For the text-containing cell, return its midpoint in [X, Y] coordinate format. 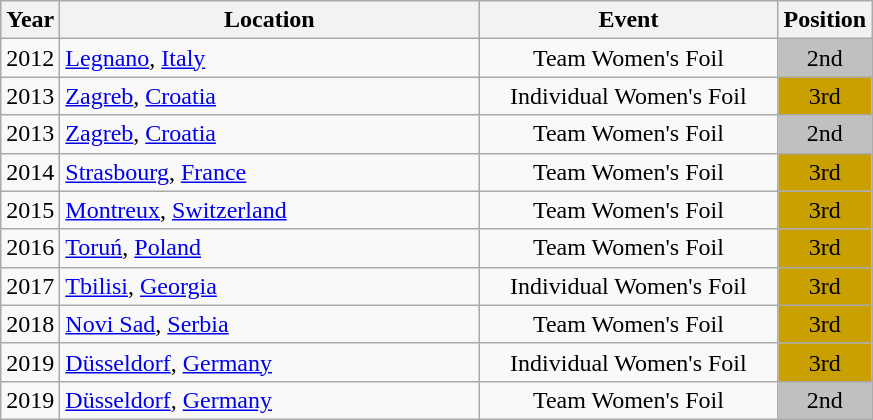
Montreux, Switzerland [270, 210]
Location [270, 20]
2015 [30, 210]
2018 [30, 324]
Novi Sad, Serbia [270, 324]
2014 [30, 172]
Year [30, 20]
Toruń, Poland [270, 248]
Position [825, 20]
Legnano, Italy [270, 58]
Event [628, 20]
Tbilisi, Georgia [270, 286]
2017 [30, 286]
2016 [30, 248]
2012 [30, 58]
Strasbourg, France [270, 172]
